Identify which cell holds the provided text, then report its (x, y) central coordinate. 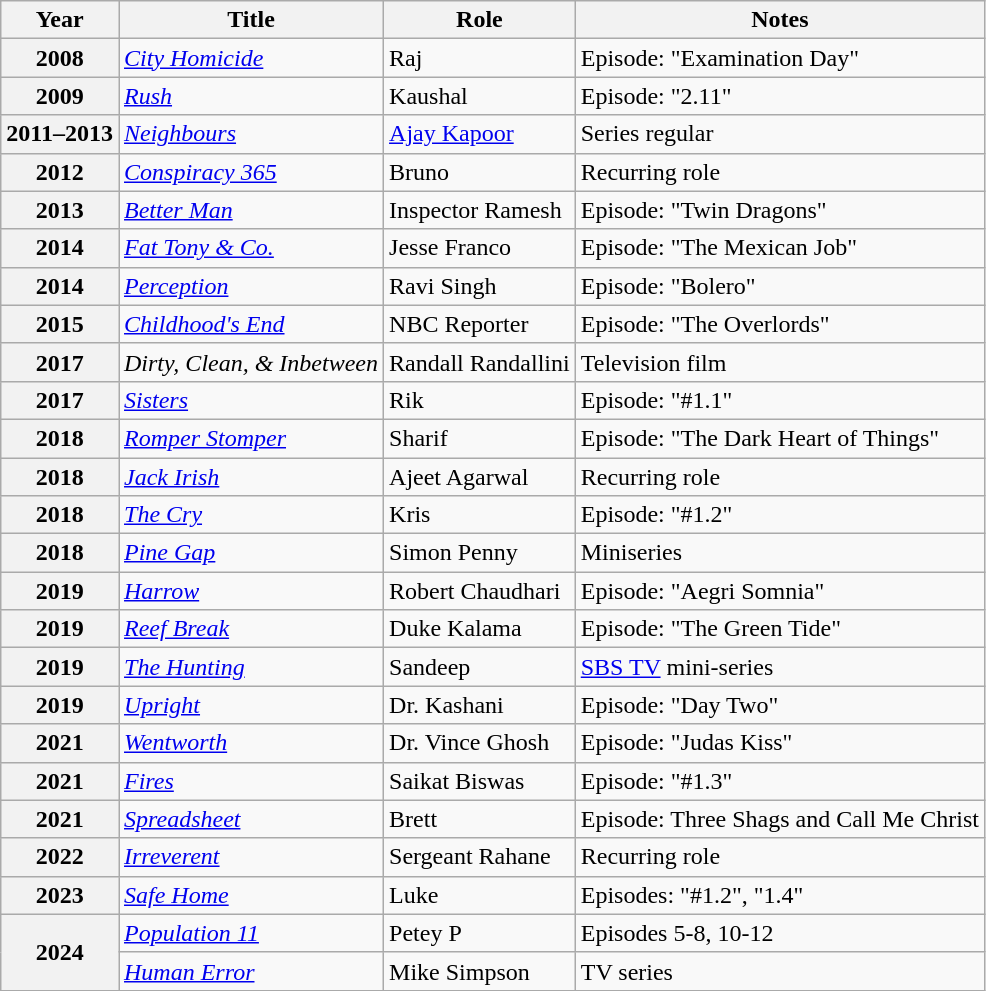
Robert Chaudhari (480, 591)
Harrow (250, 591)
Ajay Kapoor (480, 134)
City Homicide (250, 58)
Fires (250, 781)
Better Man (250, 210)
Brett (480, 819)
Television film (780, 362)
Neighbours (250, 134)
Episode: "2.11" (780, 96)
Dirty, Clean, & Inbetween (250, 362)
Episode: "#1.3" (780, 781)
The Hunting (250, 667)
SBS TV mini-series (780, 667)
Dr. Vince Ghosh (480, 743)
The Cry (250, 515)
Population 11 (250, 933)
Spreadsheet (250, 819)
Episodes 5-8, 10-12 (780, 933)
2022 (60, 857)
Episodes: "#1.2", "1.4" (780, 895)
2012 (60, 172)
Episode: "The Overlords" (780, 324)
Episode: "Judas Kiss" (780, 743)
2013 (60, 210)
Randall Randallini (480, 362)
Perception (250, 286)
Sandeep (480, 667)
Rik (480, 400)
2008 (60, 58)
Notes (780, 20)
2023 (60, 895)
Dr. Kashani (480, 705)
Safe Home (250, 895)
Conspiracy 365 (250, 172)
Episode: "Day Two" (780, 705)
2011–2013 (60, 134)
Petey P (480, 933)
Series regular (780, 134)
Simon Penny (480, 553)
Wentworth (250, 743)
Episode: "Examination Day" (780, 58)
Episode: "#1.1" (780, 400)
Ajeet Agarwal (480, 477)
Miniseries (780, 553)
Saikat Biswas (480, 781)
Human Error (250, 971)
Duke Kalama (480, 629)
Episode: "The Green Tide" (780, 629)
Fat Tony & Co. (250, 248)
Year (60, 20)
Romper Stomper (250, 438)
2024 (60, 952)
Irreverent (250, 857)
Reef Break (250, 629)
Rush (250, 96)
Upright (250, 705)
Title (250, 20)
Episode: "Bolero" (780, 286)
Mike Simpson (480, 971)
Jack Irish (250, 477)
NBC Reporter (480, 324)
Ravi Singh (480, 286)
2015 (60, 324)
Inspector Ramesh (480, 210)
Kaushal (480, 96)
Luke (480, 895)
Childhood's End (250, 324)
Episode: "Twin Dragons" (780, 210)
Episode: "The Mexican Job" (780, 248)
Kris (480, 515)
Jesse Franco (480, 248)
Episode: "The Dark Heart of Things" (780, 438)
2009 (60, 96)
TV series (780, 971)
Role (480, 20)
Sharif (480, 438)
Episode: "Aegri Somnia" (780, 591)
Bruno (480, 172)
Sergeant Rahane (480, 857)
Raj (480, 58)
Episode: Three Shags and Call Me Christ (780, 819)
Sisters (250, 400)
Episode: "#1.2" (780, 515)
Pine Gap (250, 553)
